From the cell containing the given text, extract its center point as (X, Y) coordinate. 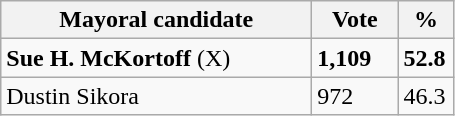
Sue H. McKortoff (X) (156, 58)
46.3 (426, 96)
% (426, 20)
Mayoral candidate (156, 20)
972 (355, 96)
1,109 (355, 58)
Dustin Sikora (156, 96)
Vote (355, 20)
52.8 (426, 58)
